Identify which cell holds the provided text, then report its (X, Y) central coordinate. 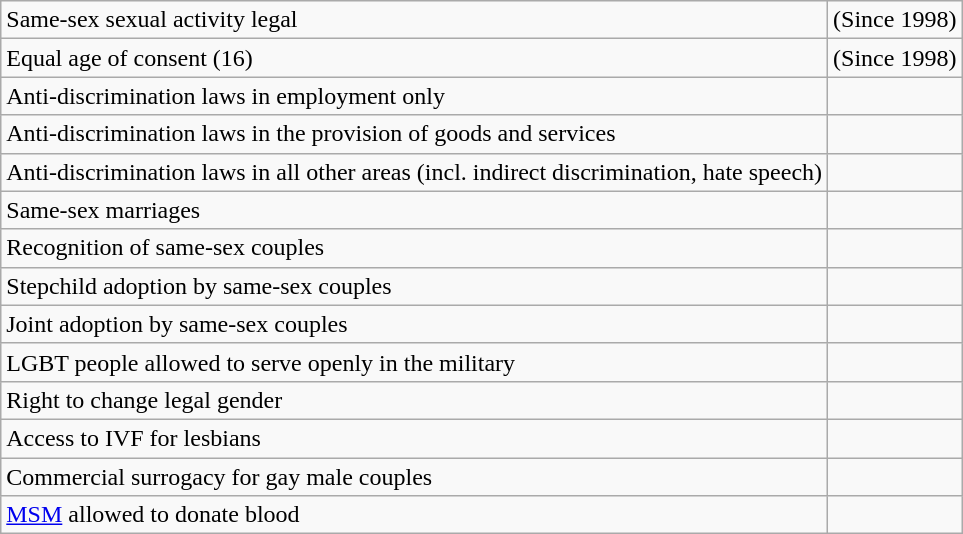
MSM allowed to donate blood (414, 515)
Joint adoption by same-sex couples (414, 324)
Access to IVF for lesbians (414, 438)
Anti-discrimination laws in the provision of goods and services (414, 134)
Recognition of same-sex couples (414, 248)
Same-sex marriages (414, 210)
Anti-discrimination laws in all other areas (incl. indirect discrimination, hate speech) (414, 172)
Right to change legal gender (414, 400)
Same-sex sexual activity legal (414, 20)
LGBT people allowed to serve openly in the military (414, 362)
Commercial surrogacy for gay male couples (414, 477)
Stepchild adoption by same-sex couples (414, 286)
Anti-discrimination laws in employment only (414, 96)
Equal age of consent (16) (414, 58)
